Capture the cell that displays the provided text and extract its [x, y] central coordinate. 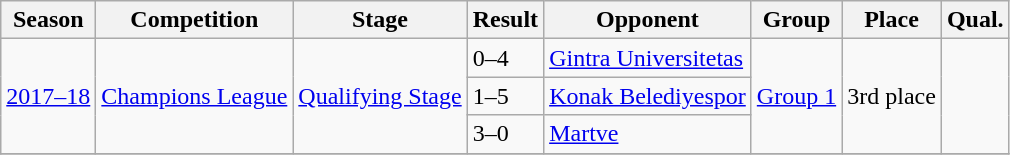
Qual. [975, 20]
Gintra Universitetas [648, 58]
0–4 [505, 58]
3rd place [892, 96]
Competition [194, 20]
3–0 [505, 134]
Season [48, 20]
Place [892, 20]
Konak Belediyespor [648, 96]
Martve [648, 134]
1–5 [505, 96]
Opponent [648, 20]
Stage [380, 20]
Group 1 [796, 96]
2017–18 [48, 96]
Result [505, 20]
Champions League [194, 96]
Group [796, 20]
Qualifying Stage [380, 96]
